Determine the [x, y] coordinate at the center of the cell enclosing the given text.  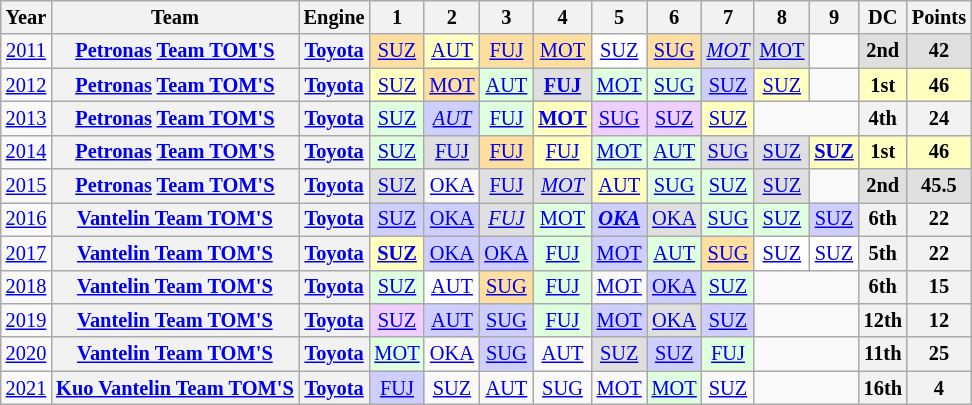
2014 [26, 152]
2017 [26, 253]
2016 [26, 219]
12 [939, 320]
8 [782, 17]
15 [939, 287]
12th [883, 320]
7 [728, 17]
Kuo Vantelin Team TOM'S [174, 388]
1 [396, 17]
2012 [26, 85]
2019 [26, 320]
Year [26, 17]
DC [883, 17]
2013 [26, 118]
Team [174, 17]
5 [620, 17]
11th [883, 354]
2011 [26, 51]
2020 [26, 354]
24 [939, 118]
2018 [26, 287]
Engine [334, 17]
2 [452, 17]
5th [883, 253]
9 [834, 17]
6 [674, 17]
42 [939, 51]
2015 [26, 186]
4th [883, 118]
2021 [26, 388]
Points [939, 17]
25 [939, 354]
16th [883, 388]
3 [506, 17]
45.5 [939, 186]
